Search for the cell housing the specified text and yield its (x, y) center coordinate. 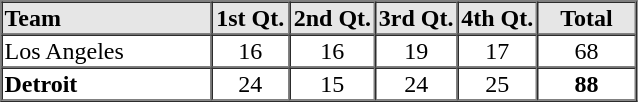
3rd Qt. (416, 18)
19 (416, 50)
Team (106, 18)
Los Angeles (106, 50)
88 (586, 84)
4th Qt. (497, 18)
1st Qt. (250, 18)
25 (497, 84)
15 (332, 84)
Total (586, 18)
68 (586, 50)
2nd Qt. (332, 18)
Detroit (106, 84)
17 (497, 50)
